Extract the [X, Y] coordinate from the center of the cell holding the provided text.  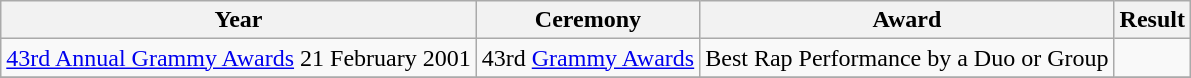
43rd Annual Grammy Awards 21 February 2001 [238, 58]
43rd Grammy Awards [588, 58]
Best Rap Performance by a Duo or Group [907, 58]
Result [1152, 20]
Award [907, 20]
Year [238, 20]
Ceremony [588, 20]
